Determine the [x, y] coordinate at the center of the cell enclosing the given text.  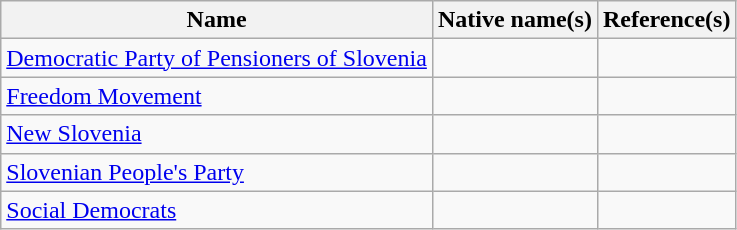
Democratic Party of Pensioners of Slovenia [217, 58]
Social Democrats [217, 210]
Native name(s) [514, 20]
Name [217, 20]
Slovenian People's Party [217, 172]
Freedom Movement [217, 96]
Reference(s) [666, 20]
New Slovenia [217, 134]
